Capture the cell that displays the provided text and extract its [X, Y] central coordinate. 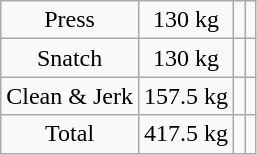
417.5 kg [186, 134]
157.5 kg [186, 96]
Press [70, 20]
Total [70, 134]
Snatch [70, 58]
Clean & Jerk [70, 96]
